Scan for the cell matching the given text and deliver its (x, y) coordinate at center. 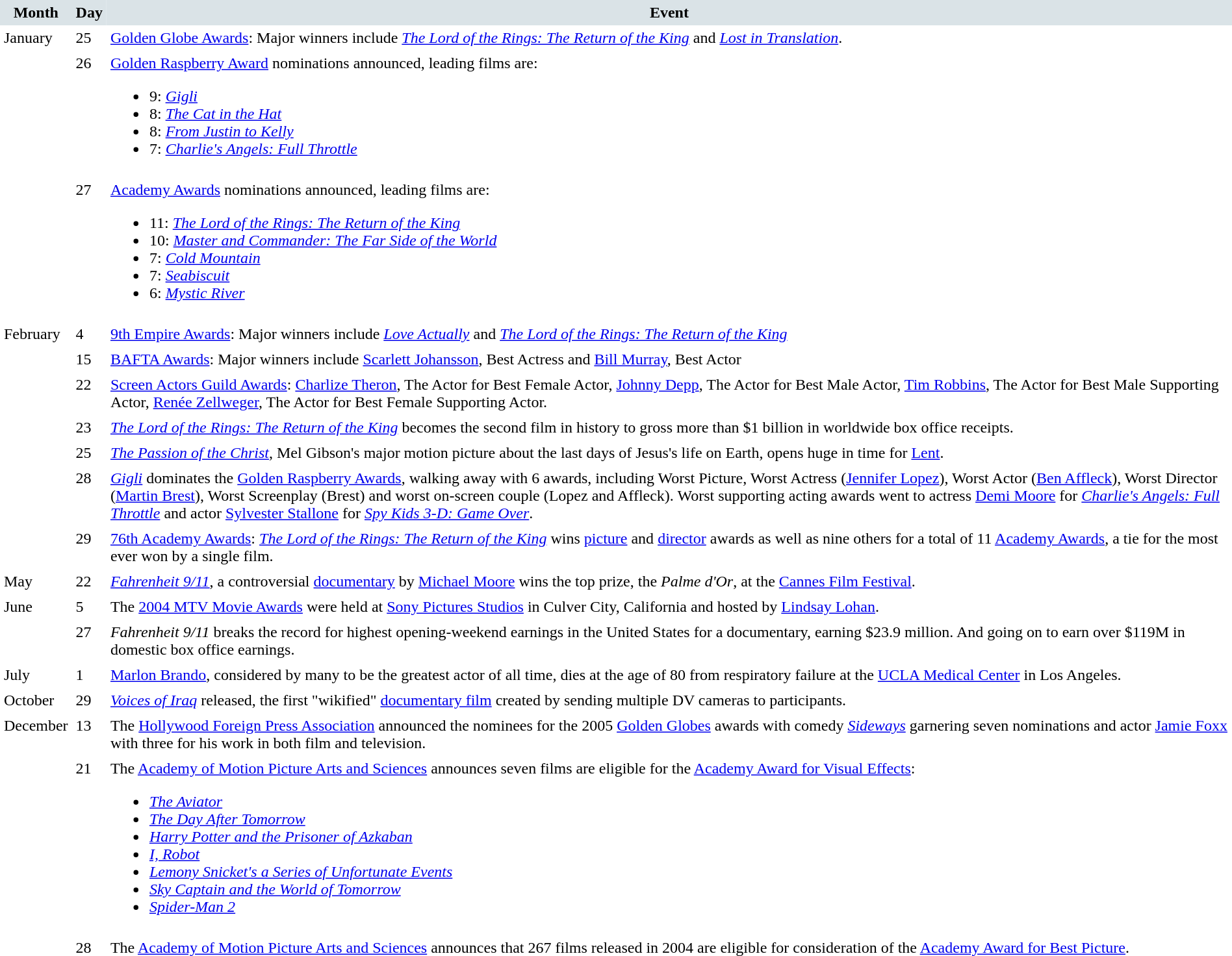
Fahrenheit 9/11, a controversial documentary by Michael Moore wins the top prize, the Palme d'Or, at the Cannes Film Festival. (669, 582)
Event (669, 13)
October (36, 700)
BAFTA Awards: Major winners include Scarlett Johansson, Best Actress and Bill Murray, Best Actor (669, 360)
9th Empire Awards: Major winners include Love Actually and The Lord of the Rings: The Return of the King (669, 334)
January (36, 173)
26 (90, 114)
23 (90, 427)
The 2004 MTV Movie Awards were held at Sony Pictures Studios in Culver City, California and hosted by Lindsay Lohan. (669, 607)
July (36, 675)
May (36, 582)
13 (90, 735)
5 (90, 607)
Golden Globe Awards: Major winners include The Lord of the Rings: The Return of the King and Lost in Translation. (669, 38)
February (36, 446)
The Passion of the Christ, Mel Gibson's major motion picture about the last days of Jesus's life on Earth, opens huge in time for Lent. (669, 453)
15 (90, 360)
The Lord of the Rings: The Return of the King becomes the second film in history to gross more than $1 billion in worldwide box office receipts. (669, 427)
21 (90, 846)
Day (90, 13)
1 (90, 675)
Month (36, 13)
Voices of Iraq released, the first "wikified" documentary film created by sending multiple DV cameras to participants. (669, 700)
June (36, 629)
4 (90, 334)
28 (90, 496)
